Pinpoint the cell where the given text exists, returning its (x, y) midpoint coordinate. 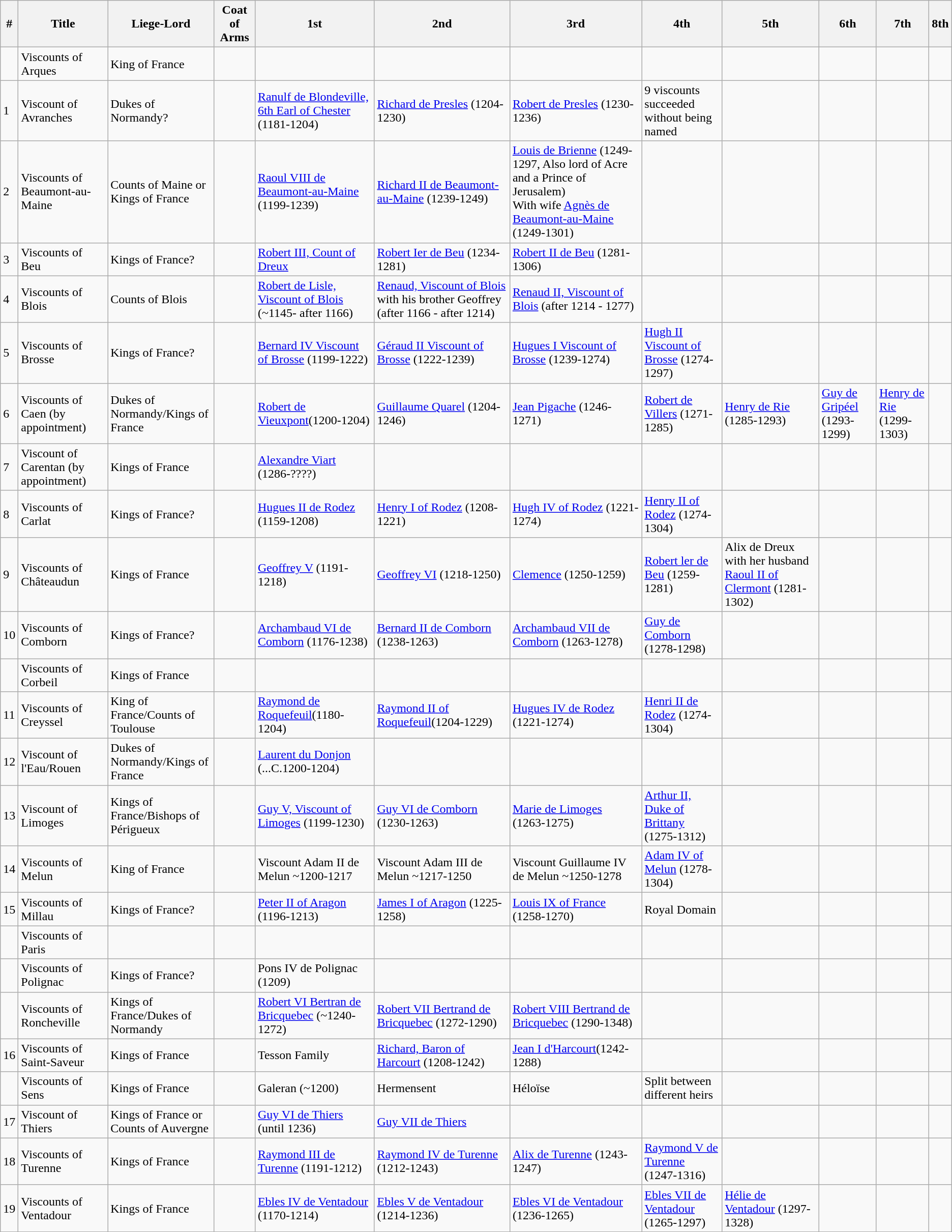
Viscount of Limoges (63, 816)
Hugh IV of Rodez (1221-1274) (576, 514)
Robert II de Beu (1281-1306) (576, 259)
Viscount of Avranches (63, 111)
Guy VII de Thiers (442, 1121)
Archambaud VI de Comborn (1176-1238) (314, 635)
18 (9, 1161)
Hugues II de Rodez (1159-1208) (314, 514)
16 (9, 1055)
James I of Aragon (1225-1258) (442, 910)
Henry II of Rodez (1274-1304) (682, 514)
Viscounts of Beu (63, 259)
Coat of Arms (234, 24)
Peter II of Aragon (1196-1213) (314, 910)
Jean Pigache (1246-1271) (576, 413)
6 (9, 413)
9 (9, 574)
Guy VI de Comborn (1230-1263) (442, 816)
Richard de Presles (1204-1230) (442, 111)
8 (9, 514)
Adam IV of Melun (1278-1304) (682, 869)
Geoffrey V (1191-1218) (314, 574)
Robert VII Bertrand de Bricquebec (1272-1290) (442, 1015)
Tesson Family (314, 1055)
Robert de Lisle, Viscount of Blois (~1145- after 1166) (314, 299)
Robert VI Bertran de Bricquebec (~1240-1272) (314, 1015)
Robert de Presles (1230-1236) (576, 111)
Alix de Turenne (1243-1247) (576, 1161)
Hélie de Ventadour (1297-1328) (771, 1208)
Viscount of Thiers (63, 1121)
Viscounts of Creyssel (63, 715)
Louis IX of France (1258-1270) (576, 910)
Galeran (~1200) (314, 1089)
Ebles VII de Ventadour (1265-1297) (682, 1208)
Henry de Rie (1285-1293) (771, 413)
Kings of France or Counts of Auvergne (161, 1121)
2 (9, 192)
Viscount of l'Eau/Rouen (63, 762)
4th (682, 24)
17 (9, 1121)
Geoffrey VI (1218-1250) (442, 574)
Viscounts of Melun (63, 869)
Guillaume Quarel (1204-1246) (442, 413)
12 (9, 762)
1 (9, 111)
Viscount of Carentan (by appointment) (63, 467)
Viscounts of Turenne (63, 1161)
Viscount Adam II de Melun ~1200-1217 (314, 869)
Viscounts of Saint-Saveur (63, 1055)
Robert VIII Bertrand de Bricquebec (1290-1348) (576, 1015)
15 (9, 910)
11 (9, 715)
Robert III, Count of Dreux (314, 259)
Guy de Comborn (1278-1298) (682, 635)
9 viscounts succeeded without being named (682, 111)
2nd (442, 24)
Henry I of Rodez (1208-1221) (442, 514)
Liege-Lord (161, 24)
Raymond IV de Turenne (1212-1243) (442, 1161)
Ebles V de Ventadour (1214-1236) (442, 1208)
Guy de Gripéel (1293-1299) (847, 413)
Alix de Dreux with her husband Raoul II of Clermont (1281-1302) (771, 574)
Counts of Blois (161, 299)
Ebles VI de Ventadour (1236-1265) (576, 1208)
Robert de Vieuxpont(1200-1204) (314, 413)
Viscounts of Ventadour (63, 1208)
Viscounts of Arques (63, 64)
Kings of France/Dukes of Normandy (161, 1015)
Guy V, Viscount of Limoges (1199-1230) (314, 816)
Title (63, 24)
Counts of Maine or Kings of France (161, 192)
Alexandre Viart (1286-????) (314, 467)
Viscounts of Brosse (63, 353)
Viscounts of Paris (63, 942)
Robert de Villers (1271-1285) (682, 413)
19 (9, 1208)
Viscounts of Caen (by appointment) (63, 413)
Viscounts of Millau (63, 910)
Arthur II, Duke of Brittany (1275-1312) (682, 816)
4 (9, 299)
Bernard IV Viscount of Brosse (1199-1222) (314, 353)
Héloïse (576, 1089)
Viscounts of Comborn (63, 635)
Split between different heirs (682, 1089)
Viscounts of Roncheville (63, 1015)
3 (9, 259)
Guy VI de Thiers (until 1236) (314, 1121)
8th (941, 24)
7 (9, 467)
Raymond de Roquefeuil(1180-1204) (314, 715)
Hugues IV de Rodez (1221-1274) (576, 715)
1st (314, 24)
Viscount Guillaume IV de Melun ~1250-1278 (576, 869)
Viscounts of Corbeil (63, 674)
Henry de Rie (1299-1303) (902, 413)
Viscounts of Carlat (63, 514)
Robert ler de Beu (1259-1281) (682, 574)
5th (771, 24)
14 (9, 869)
6th (847, 24)
Louis de Brienne (1249-1297, Also lord of Acre and a Prince of Jerusalem)With wife Agnès de Beaumont-au-Maine (1249-1301) (576, 192)
Ranulf de Blondeville, 6th Earl of Chester (1181-1204) (314, 111)
Hermensent (442, 1089)
3rd (576, 24)
Renaud II, Viscount of Blois (after 1214 - 1277) (576, 299)
Hugh II Viscount of Brosse (1274-1297) (682, 353)
Dukes of Normandy? (161, 111)
Raymond III de Turenne (1191-1212) (314, 1161)
Henri II de Rodez (1274-1304) (682, 715)
Ebles IV de Ventadour (1170-1214) (314, 1208)
Viscounts of Sens (63, 1089)
Renaud, Viscount of Blois with his brother Geoffrey (after 1166 - after 1214) (442, 299)
5 (9, 353)
Raoul VIII de Beaumont-au-Maine (1199-1239) (314, 192)
Viscounts of Blois (63, 299)
13 (9, 816)
Royal Domain (682, 910)
Laurent du Donjon (...C.1200-1204) (314, 762)
Richard, Baron of Harcourt (1208-1242) (442, 1055)
Bernard II de Comborn (1238-1263) (442, 635)
Kings of France/Bishops of Périgueux (161, 816)
Géraud II Viscount of Brosse (1222-1239) (442, 353)
Archambaud VII de Comborn (1263-1278) (576, 635)
Richard II de Beaumont-au-Maine (1239-1249) (442, 192)
10 (9, 635)
Pons IV de Polignac (1209) (314, 976)
Marie de Limoges(1263-1275) (576, 816)
7th (902, 24)
Viscounts of Polignac (63, 976)
Raymond V de Turenne (1247-1316) (682, 1161)
Hugues I Viscount of Brosse (1239-1274) (576, 353)
Viscount Adam III de Melun ~1217-1250 (442, 869)
Raymond II of Roquefeuil(1204-1229) (442, 715)
King of France/Counts of Toulouse (161, 715)
# (9, 24)
Clemence (1250-1259) (576, 574)
Robert Ier de Beu (1234-1281) (442, 259)
Viscounts of Beaumont-au-Maine (63, 192)
Viscounts of Châteaudun (63, 574)
Jean I d'Harcourt(1242-1288) (576, 1055)
